Provide the [X, Y] coordinate of the cell's center where the given text is located.  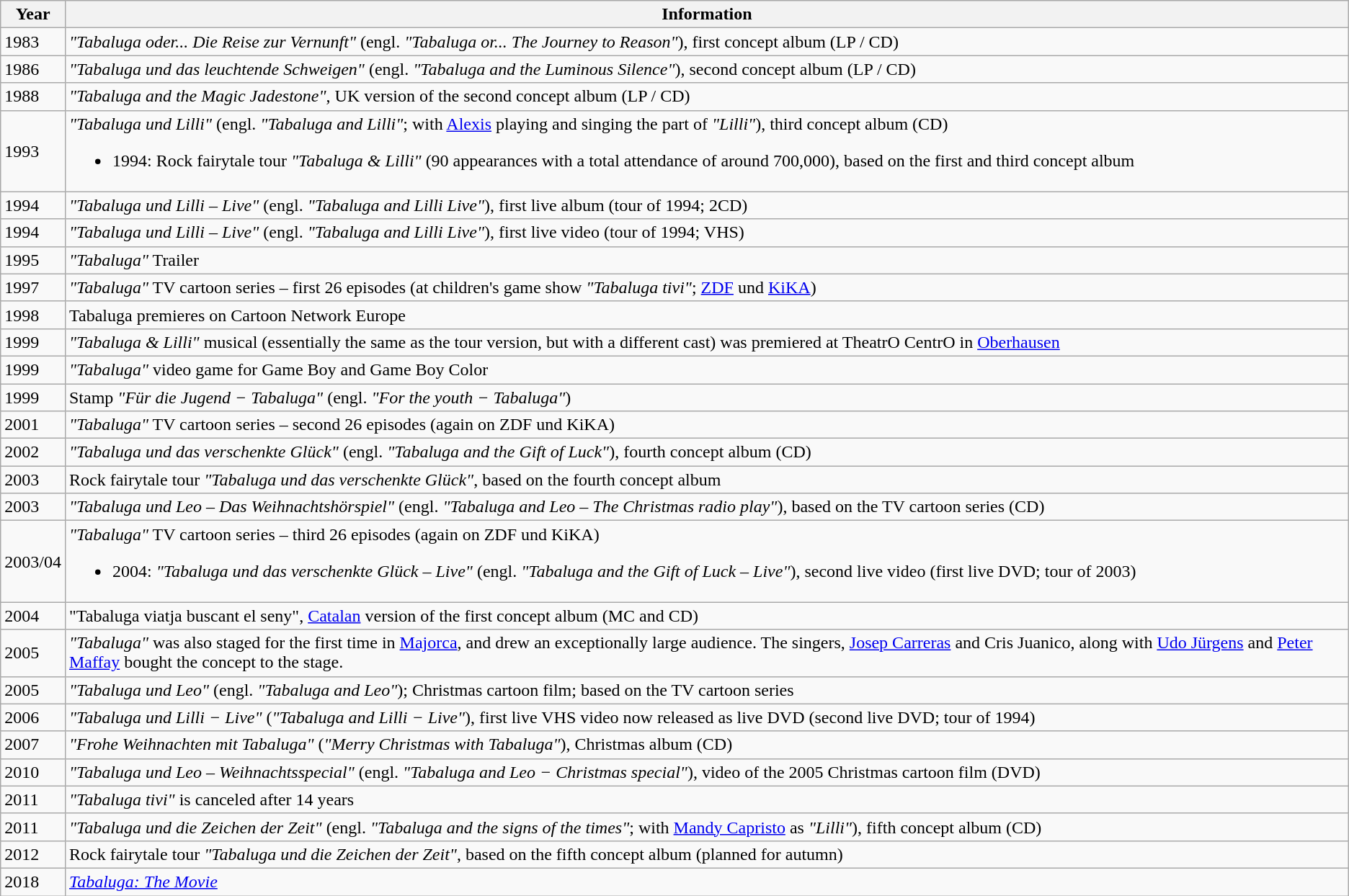
Tabaluga: The Movie [706, 882]
"Tabaluga tivi" is canceled after 14 years [706, 799]
"Tabaluga und Lilli − Live" ("Tabaluga and Lilli − Live"), first live VHS video now released as live DVD (second live DVD; tour of 1994) [706, 717]
"Tabaluga und das leuchtende Schweigen" (engl. "Tabaluga and the Luminous Silence"), second concept album (LP / CD) [706, 69]
1988 [33, 97]
2002 [33, 452]
Tabaluga premieres on Cartoon Network Europe [706, 315]
1993 [33, 151]
2012 [33, 854]
Stamp "Für die Jugend − Tabaluga" (engl. "For the youth − Tabaluga") [706, 397]
1983 [33, 42]
"Tabaluga" TV cartoon series – first 26 episodes (at children's game show "Tabaluga tivi"; ZDF und KiKA) [706, 287]
"Tabaluga und Lilli – Live" (engl. "Tabaluga and Lilli Live"), first live album (tour of 1994; 2CD) [706, 205]
Rock fairytale tour "Tabaluga und das verschenkte Glück", based on the fourth concept album [706, 480]
"Tabaluga" video game for Game Boy and Game Boy Color [706, 369]
"Frohe Weihnachten mit Tabaluga" ("Merry Christmas with Tabaluga"), Christmas album (CD) [706, 745]
"Tabaluga und Lilli – Live" (engl. "Tabaluga and Lilli Live"), first live video (tour of 1994; VHS) [706, 233]
"Tabaluga und Leo – Weihnachtsspecial" (engl. "Tabaluga and Leo − Christmas special"), video of the 2005 Christmas cartoon film (DVD) [706, 772]
"Tabaluga oder... Die Reise zur Vernunft" (engl. "Tabaluga or... The Journey to Reason"), first concept album (LP / CD) [706, 42]
"Tabaluga" Trailer [706, 260]
2004 [33, 616]
2007 [33, 745]
Year [33, 14]
1995 [33, 260]
"Tabaluga und Leo" (engl. "Tabaluga and Leo"); Christmas cartoon film; based on the TV cartoon series [706, 690]
"Tabaluga und die Zeichen der Zeit" (engl. "Tabaluga and the signs of the times"; with Mandy Capristo as "Lilli"), fifth concept album (CD) [706, 827]
"Tabaluga" TV cartoon series – second 26 episodes (again on ZDF und KiKA) [706, 425]
"Tabaluga viatja buscant el seny", Catalan version of the first concept album (MC and CD) [706, 616]
2001 [33, 425]
"Tabaluga und das verschenkte Glück" (engl. "Tabaluga and the Gift of Luck"), fourth concept album (CD) [706, 452]
"Tabaluga und Leo – Das Weihnachtshörspiel" (engl. "Tabaluga and Leo – The Christmas radio play"), based on the TV cartoon series (CD) [706, 507]
1998 [33, 315]
"Tabaluga and the Magic Jadestone", UK version of the second concept album (LP / CD) [706, 97]
2003/04 [33, 562]
1986 [33, 69]
2018 [33, 882]
2010 [33, 772]
1997 [33, 287]
Information [706, 14]
Rock fairytale tour "Tabaluga und die Zeichen der Zeit", based on the fifth concept album (planned for autumn) [706, 854]
2006 [33, 717]
"Tabaluga & Lilli" musical (essentially the same as the tour version, but with a different cast) was premiered at TheatrO CentrO in Oberhausen [706, 342]
